Provide the [x, y] coordinate of the cell's center where the given text is located.  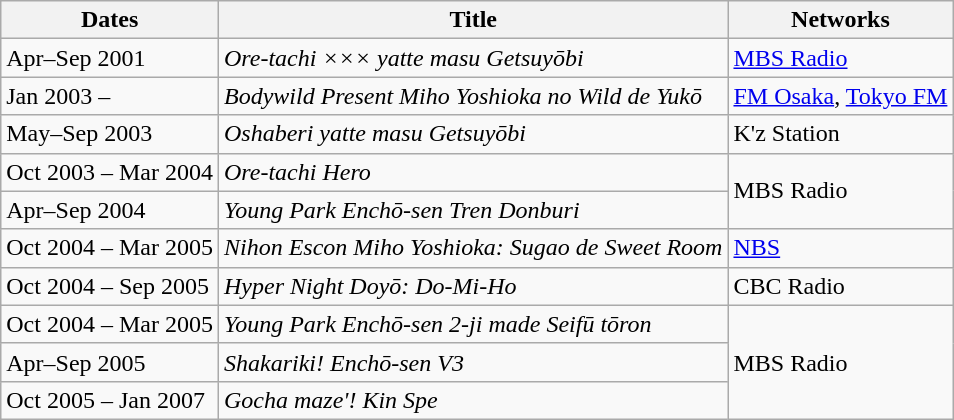
CBC Radio [840, 286]
Dates [110, 20]
Oct 2004 – Sep 2005 [110, 286]
Gocha maze'! Kin Spe [472, 400]
May–Sep 2003 [110, 134]
Ore-tachi Hero [472, 172]
Apr–Sep 2004 [110, 210]
Oct 2003 – Mar 2004 [110, 172]
Bodywild Present Miho Yoshioka no Wild de Yukō [472, 96]
Shakariki! Enchō-sen V3 [472, 362]
NBS [840, 248]
Jan 2003 – [110, 96]
Apr–Sep 2001 [110, 58]
Oshaberi yatte masu Getsuyōbi [472, 134]
Title [472, 20]
Ore-tachi ××× yatte masu Getsuyōbi [472, 58]
Young Park Enchō-sen 2-ji made Seifū tōron [472, 324]
Networks [840, 20]
Nihon Escon Miho Yoshioka: Sugao de Sweet Room [472, 248]
Hyper Night Doyō: Do-Mi-Ho [472, 286]
Oct 2005 – Jan 2007 [110, 400]
Apr–Sep 2005 [110, 362]
K'z Station [840, 134]
FM Osaka, Tokyo FM [840, 96]
Young Park Enchō-sen Tren Donburi [472, 210]
